Return (X, Y) of the center of cell containing provided text 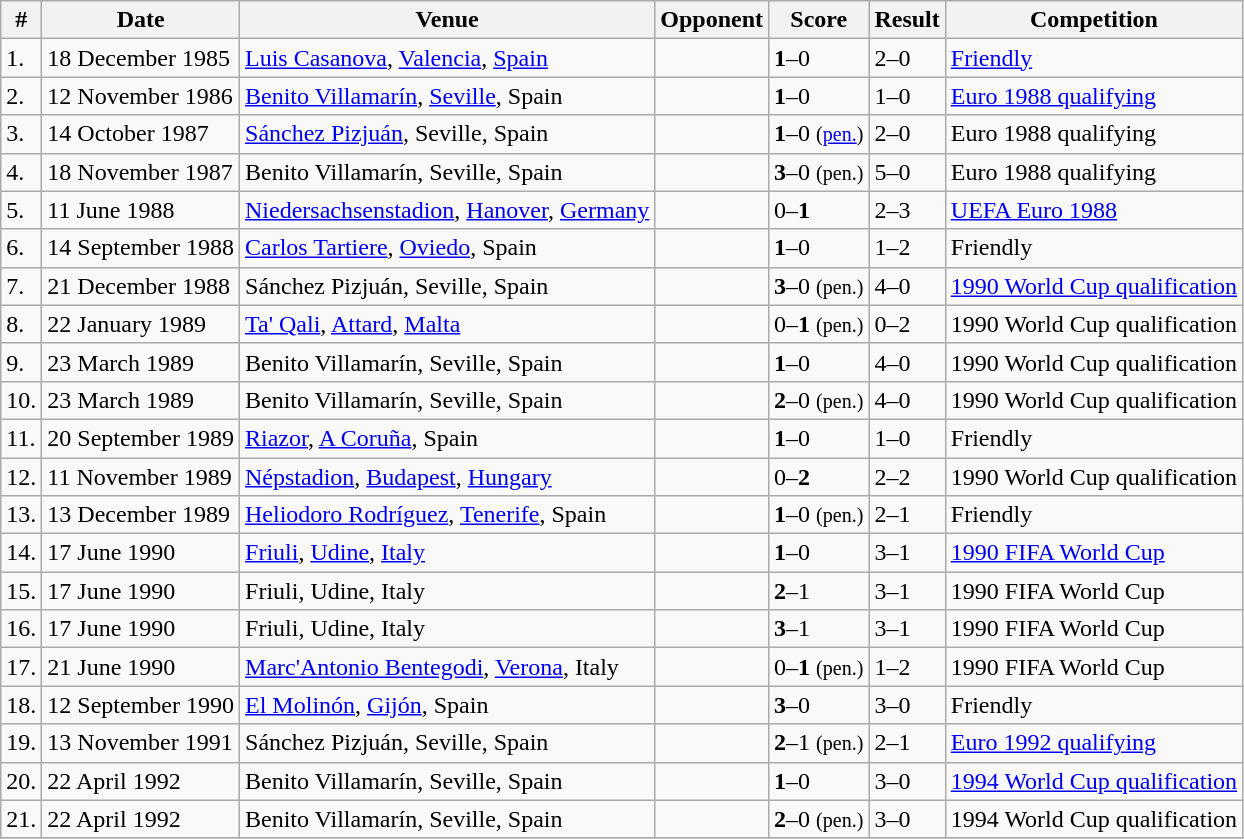
2–1 (pen.) (819, 743)
11. (22, 438)
20. (22, 781)
22 January 1989 (141, 324)
2–2 (907, 477)
18 December 1985 (141, 58)
21 December 1988 (141, 286)
Opponent (712, 20)
16. (22, 629)
21. (22, 819)
Competition (1094, 20)
Népstadion, Budapest, Hungary (448, 477)
18 November 1987 (141, 172)
12 November 1986 (141, 96)
Date (141, 20)
Venue (448, 20)
11 November 1989 (141, 477)
Heliodoro Rodríguez, Tenerife, Spain (448, 515)
Carlos Tartiere, Oviedo, Spain (448, 248)
5–0 (907, 172)
10. (22, 400)
13 November 1991 (141, 743)
14. (22, 553)
19. (22, 743)
8. (22, 324)
UEFA Euro 1988 (1094, 210)
Luis Casanova, Valencia, Spain (448, 58)
13. (22, 515)
21 June 1990 (141, 667)
Riazor, A Coruña, Spain (448, 438)
12. (22, 477)
Score (819, 20)
13 December 1989 (141, 515)
5. (22, 210)
2. (22, 96)
20 September 1989 (141, 438)
17. (22, 667)
Euro 1992 qualifying (1094, 743)
6. (22, 248)
1. (22, 58)
Marc'Antonio Bentegodi, Verona, Italy (448, 667)
9. (22, 362)
Result (907, 20)
11 June 1988 (141, 210)
El Molinón, Gijón, Spain (448, 705)
4. (22, 172)
7. (22, 286)
14 October 1987 (141, 134)
0–1 (819, 210)
# (22, 20)
Niedersachsenstadion, Hanover, Germany (448, 210)
12 September 1990 (141, 705)
Ta' Qali, Attard, Malta (448, 324)
15. (22, 591)
2–3 (907, 210)
18. (22, 705)
3. (22, 134)
14 September 1988 (141, 248)
